For the text-containing cell, return its midpoint in (X, Y) coordinate format. 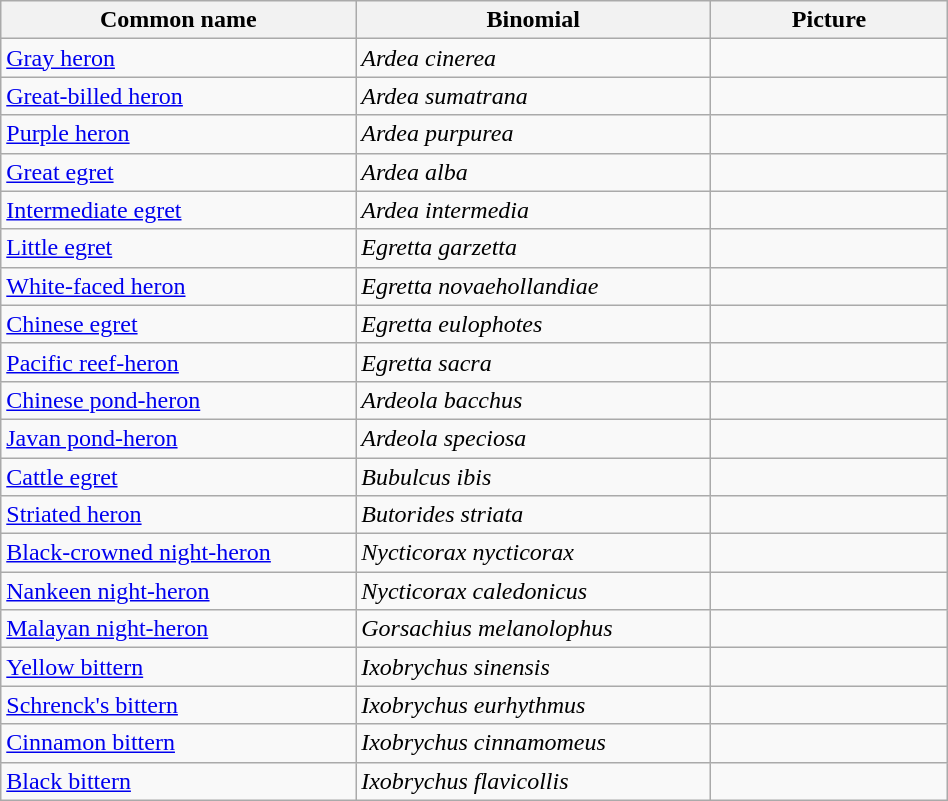
Egretta novaehollandiae (534, 286)
Great egret (178, 172)
Cinnamon bittern (178, 743)
Chinese pond-heron (178, 400)
Ardeola bacchus (534, 400)
Picture (830, 20)
Ardeola speciosa (534, 438)
Chinese egret (178, 324)
Black bittern (178, 781)
Ardea purpurea (534, 134)
Ixobrychus eurhythmus (534, 705)
Malayan night-heron (178, 629)
Common name (178, 20)
Intermediate egret (178, 210)
Egretta eulophotes (534, 324)
Nankeen night-heron (178, 591)
Schrenck's bittern (178, 705)
Little egret (178, 248)
Butorides striata (534, 515)
Nycticorax caledonicus (534, 591)
Yellow bittern (178, 667)
Purple heron (178, 134)
Ardea alba (534, 172)
Javan pond-heron (178, 438)
Ardea sumatrana (534, 96)
Gorsachius melanolophus (534, 629)
Nycticorax nycticorax (534, 553)
Ixobrychus cinnamomeus (534, 743)
White-faced heron (178, 286)
Cattle egret (178, 477)
Black-crowned night-heron (178, 553)
Ardea cinerea (534, 58)
Pacific reef-heron (178, 362)
Great-billed heron (178, 96)
Bubulcus ibis (534, 477)
Ardea intermedia (534, 210)
Egretta sacra (534, 362)
Ixobrychus sinensis (534, 667)
Egretta garzetta (534, 248)
Binomial (534, 20)
Gray heron (178, 58)
Ixobrychus flavicollis (534, 781)
Striated heron (178, 515)
